For the text-containing cell, return its midpoint in [x, y] coordinate format. 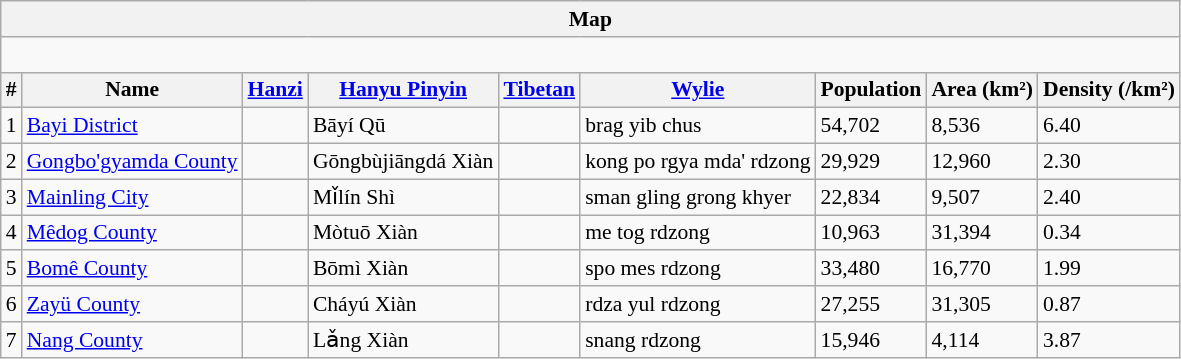
Wylie [698, 90]
0.34 [1109, 233]
Lǎng Xiàn [404, 340]
10,963 [872, 233]
54,702 [872, 126]
brag yib chus [698, 126]
0.87 [1109, 304]
me tog rdzong [698, 233]
rdza yul rdzong [698, 304]
spo mes rdzong [698, 269]
Density (/km²) [1109, 90]
4 [12, 233]
sman gling grong khyer [698, 197]
Bāyí Qū [404, 126]
33,480 [872, 269]
Gongbo'gyamda County [132, 162]
22,834 [872, 197]
3.87 [1109, 340]
15,946 [872, 340]
31,394 [982, 233]
27,255 [872, 304]
Gōngbùjiāngdá Xiàn [404, 162]
Map [590, 19]
Cháyú Xiàn [404, 304]
Bōmì Xiàn [404, 269]
snang rdzong [698, 340]
Hanzi [276, 90]
Hanyu Pinyin [404, 90]
9,507 [982, 197]
29,929 [872, 162]
2.30 [1109, 162]
2 [12, 162]
# [12, 90]
Name [132, 90]
Nang County [132, 340]
31,305 [982, 304]
1.99 [1109, 269]
2.40 [1109, 197]
Bayi District [132, 126]
6 [12, 304]
4,114 [982, 340]
Bomê County [132, 269]
5 [12, 269]
Population [872, 90]
7 [12, 340]
Mainling City [132, 197]
12,960 [982, 162]
Area (km²) [982, 90]
Tibetan [539, 90]
6.40 [1109, 126]
Zayü County [132, 304]
16,770 [982, 269]
3 [12, 197]
Mǐlín Shì [404, 197]
Mêdog County [132, 233]
kong po rgya mda' rdzong [698, 162]
1 [12, 126]
8,536 [982, 126]
Mòtuō Xiàn [404, 233]
